Scan for the cell matching the given text and deliver its (x, y) coordinate at center. 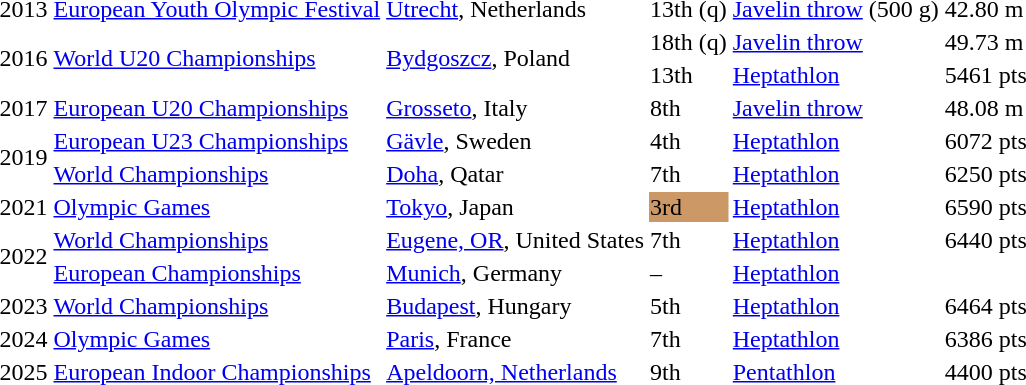
8th (689, 108)
– (689, 273)
World U20 Championships (217, 58)
European U20 Championships (217, 108)
4th (689, 141)
Eugene, OR, United States (516, 240)
Budapest, Hungary (516, 306)
European U23 Championships (217, 141)
Tokyo, Japan (516, 207)
3rd (689, 207)
Grosseto, Italy (516, 108)
Munich, Germany (516, 273)
18th (q) (689, 42)
European Championships (217, 273)
5th (689, 306)
Paris, France (516, 339)
Bydgoszcz, Poland (516, 58)
Gävle, Sweden (516, 141)
Doha, Qatar (516, 174)
13th (689, 75)
